Identify which cell holds the provided text, then report its [X, Y] central coordinate. 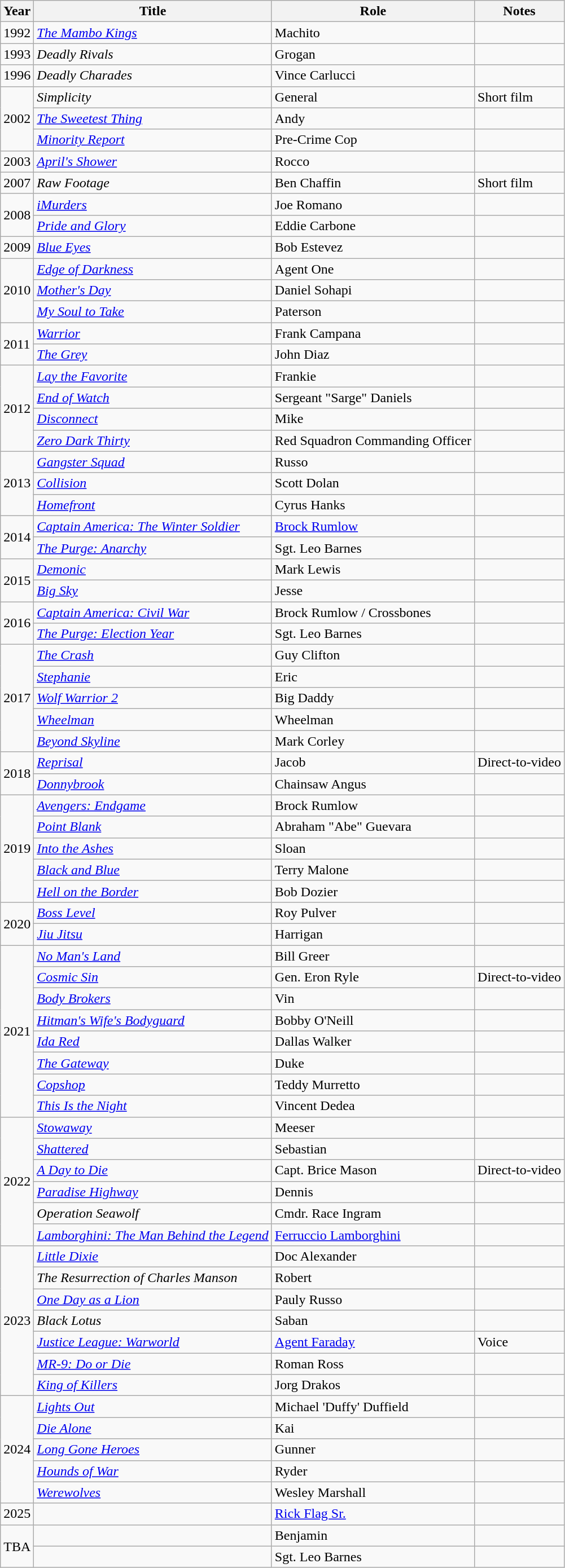
2013 [17, 483]
Werewolves [152, 1492]
Avengers: Endgame [152, 805]
Red Squadron Commanding Officer [373, 441]
Teddy Murretto [373, 1085]
One Day as a Lion [152, 1299]
Wesley Marshall [373, 1492]
Cyrus Hanks [373, 505]
2025 [17, 1514]
Minority Report [152, 140]
No Man's Land [152, 956]
Bob Dozier [373, 891]
Eddie Carbone [373, 226]
Andy [373, 118]
The Purge: Anarchy [152, 548]
2012 [17, 408]
MR-9: Do or Die [152, 1364]
Saban [373, 1321]
Collision [152, 483]
Ben Chaffin [373, 183]
Jesse [373, 591]
Die Alone [152, 1428]
Gangster Squad [152, 462]
2022 [17, 1181]
Guy Clifton [373, 655]
2010 [17, 290]
Mark Corley [373, 741]
Joe Romano [373, 204]
Agent Faraday [373, 1342]
Meeser [373, 1127]
Big Sky [152, 591]
Role [373, 11]
Stowaway [152, 1127]
Dallas Walker [373, 1042]
Little Dixie [152, 1256]
2011 [17, 344]
Black Lotus [152, 1321]
Kai [373, 1428]
My Soul to Take [152, 312]
2023 [17, 1320]
Reprisal [152, 763]
Bill Greer [373, 956]
Daniel Sohapi [373, 290]
Paterson [373, 312]
Copshop [152, 1085]
Simplicity [152, 97]
TBA [17, 1546]
1996 [17, 76]
Jiu Jitsu [152, 934]
Operation Seawolf [152, 1213]
Into the Ashes [152, 848]
Rocco [373, 161]
Captain America: The Winter Soldier [152, 526]
Eric [373, 677]
Ryder [373, 1471]
Stephanie [152, 677]
Roy Pulver [373, 913]
Raw Footage [152, 183]
Agent One [373, 269]
Body Brokers [152, 999]
2014 [17, 537]
Sergeant "Sarge" Daniels [373, 398]
Jorg Drakos [373, 1385]
The Purge: Election Year [152, 634]
Terry Malone [373, 870]
2019 [17, 848]
Benjamin [373, 1535]
Rick Flag Sr. [373, 1514]
Boss Level [152, 913]
April's Shower [152, 161]
Long Gone Heroes [152, 1450]
King of Killers [152, 1385]
Mother's Day [152, 290]
Title [152, 11]
Vince Carlucci [373, 76]
Bobby O'Neill [373, 1020]
2009 [17, 247]
Hounds of War [152, 1471]
Scott Dolan [373, 483]
Pride and Glory [152, 226]
General [373, 97]
Harrigan [373, 934]
Bob Estevez [373, 247]
Blue Eyes [152, 247]
Dennis [373, 1192]
2020 [17, 923]
Warrior [152, 333]
1993 [17, 54]
2016 [17, 623]
Machito [373, 33]
Chainsaw Angus [373, 784]
2002 [17, 118]
Hell on the Border [152, 891]
Capt. Brice Mason [373, 1170]
Cmdr. Race Ingram [373, 1213]
Sebastian [373, 1149]
2015 [17, 580]
Ferruccio Lamborghini [373, 1235]
The Crash [152, 655]
The Mambo Kings [152, 33]
Point Blank [152, 827]
Lay the Favorite [152, 376]
End of Watch [152, 398]
Pauly Russo [373, 1299]
Lamborghini: The Man Behind the Legend [152, 1235]
Year [17, 11]
Vin [373, 999]
Beyond Skyline [152, 741]
Duke [373, 1063]
Black and Blue [152, 870]
The Grey [152, 355]
Justice League: Warworld [152, 1342]
Donnybrook [152, 784]
The Resurrection of Charles Manson [152, 1278]
Jacob [373, 763]
2018 [17, 773]
Shattered [152, 1149]
Deadly Rivals [152, 54]
2017 [17, 698]
Cosmic Sin [152, 977]
2008 [17, 215]
Captain America: Civil War [152, 612]
Abraham "Abe" Guevara [373, 827]
Doc Alexander [373, 1256]
Frank Campana [373, 333]
Homefront [152, 505]
Zero Dark Thirty [152, 441]
Lights Out [152, 1407]
Ida Red [152, 1042]
2021 [17, 1031]
Disconnect [152, 419]
2024 [17, 1450]
Brock Rumlow / Crossbones [373, 612]
1992 [17, 33]
Grogan [373, 54]
Frankie [373, 376]
John Diaz [373, 355]
Hitman's Wife's Bodyguard [152, 1020]
Deadly Charades [152, 76]
Russo [373, 462]
2003 [17, 161]
Voice [519, 1342]
Mike [373, 419]
Gunner [373, 1450]
Edge of Darkness [152, 269]
This Is the Night [152, 1106]
Demonic [152, 569]
Pre-Crime Cop [373, 140]
Big Daddy [373, 698]
Sloan [373, 848]
A Day to Die [152, 1170]
Wolf Warrior 2 [152, 698]
Robert [373, 1278]
2007 [17, 183]
Paradise Highway [152, 1192]
The Gateway [152, 1063]
Roman Ross [373, 1364]
Michael 'Duffy' Duffield [373, 1407]
Vincent Dedea [373, 1106]
Notes [519, 11]
The Sweetest Thing [152, 118]
Mark Lewis [373, 569]
iMurders [152, 204]
Gen. Eron Ryle [373, 977]
